Provide the [x, y] coordinate of the cell's center where the given text is located.  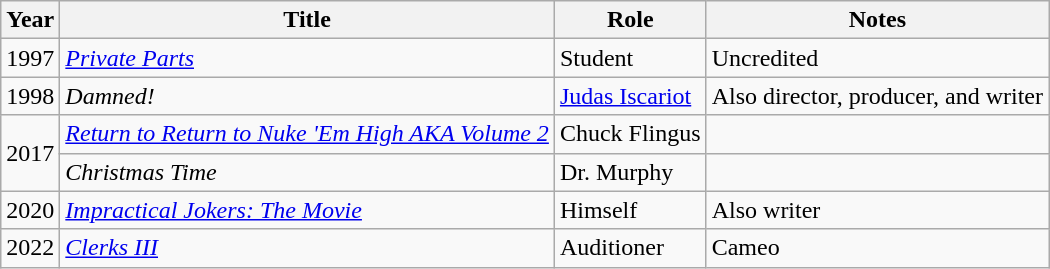
Impractical Jokers: The Movie [308, 210]
Private Parts [308, 58]
Dr. Murphy [630, 172]
Title [308, 20]
Also director, producer, and writer [877, 96]
Role [630, 20]
2022 [30, 248]
Judas Iscariot [630, 96]
Student [630, 58]
1998 [30, 96]
Return to Return to Nuke 'Em High AKA Volume 2 [308, 134]
Year [30, 20]
Clerks III [308, 248]
Chuck Flingus [630, 134]
Uncredited [877, 58]
Cameo [877, 248]
Also writer [877, 210]
Auditioner [630, 248]
Notes [877, 20]
Himself [630, 210]
Christmas Time [308, 172]
2017 [30, 153]
Damned! [308, 96]
2020 [30, 210]
1997 [30, 58]
